Scan for the cell matching the given text and deliver its [x, y] coordinate at center. 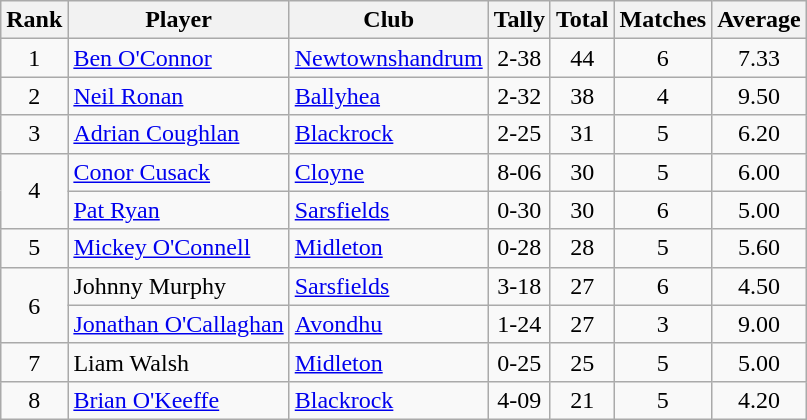
Rank [34, 20]
Conor Cusack [178, 172]
Matches [663, 20]
5.60 [760, 248]
Johnny Murphy [178, 286]
Cloyne [388, 172]
2-32 [519, 96]
Mickey O'Connell [178, 248]
6.20 [760, 134]
7.33 [760, 58]
0-28 [519, 248]
Total [582, 20]
8-06 [519, 172]
9.50 [760, 96]
Liam Walsh [178, 362]
2-38 [519, 58]
9.00 [760, 324]
Club [388, 20]
3-18 [519, 286]
25 [582, 362]
44 [582, 58]
Newtownshandrum [388, 58]
Brian O'Keeffe [178, 400]
8 [34, 400]
Tally [519, 20]
2 [34, 96]
6.00 [760, 172]
1 [34, 58]
Ballyhea [388, 96]
Jonathan O'Callaghan [178, 324]
Average [760, 20]
0-30 [519, 210]
28 [582, 248]
Adrian Coughlan [178, 134]
31 [582, 134]
2-25 [519, 134]
38 [582, 96]
4-09 [519, 400]
Pat Ryan [178, 210]
1-24 [519, 324]
Player [178, 20]
4.50 [760, 286]
Avondhu [388, 324]
4.20 [760, 400]
Ben O'Connor [178, 58]
7 [34, 362]
0-25 [519, 362]
21 [582, 400]
Neil Ronan [178, 96]
